Determine the [x, y] coordinate at the center of the cell enclosing the given text.  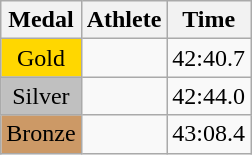
Bronze [41, 134]
Silver [41, 96]
42:44.0 [209, 96]
43:08.4 [209, 134]
Medal [41, 20]
Athlete [124, 20]
Time [209, 20]
42:40.7 [209, 58]
Gold [41, 58]
